Determine the (x, y) coordinate at the center of the cell enclosing the given text.  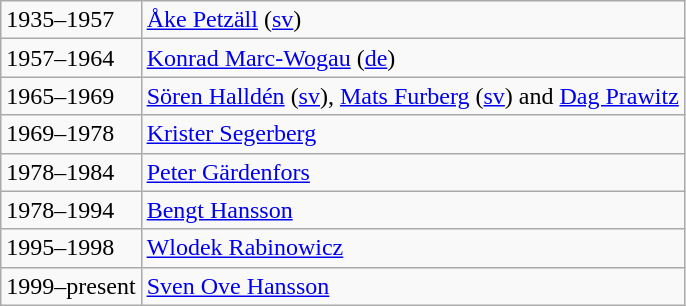
Krister Segerberg (412, 134)
Konrad Marc-Wogau (de) (412, 58)
Åke Petzäll (sv) (412, 20)
1978–1994 (71, 210)
Peter Gärdenfors (412, 172)
Sören Halldén (sv), Mats Furberg (sv) and Dag Prawitz (412, 96)
Bengt Hansson (412, 210)
1999–present (71, 286)
1969–1978 (71, 134)
1978–1984 (71, 172)
Sven Ove Hansson (412, 286)
1995–1998 (71, 248)
Wlodek Rabinowicz (412, 248)
1965–1969 (71, 96)
1957–1964 (71, 58)
1935–1957 (71, 20)
